For the text-containing cell, return its midpoint in (X, Y) coordinate format. 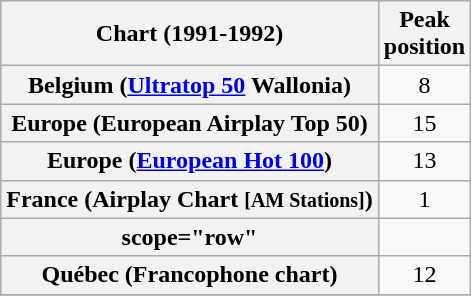
Peakposition (424, 34)
15 (424, 123)
scope="row" (190, 237)
Belgium (Ultratop 50 Wallonia) (190, 85)
8 (424, 85)
Europe (European Hot 100) (190, 161)
Europe (European Airplay Top 50) (190, 123)
Chart (1991-1992) (190, 34)
France (Airplay Chart [AM Stations]) (190, 199)
Québec (Francophone chart) (190, 275)
13 (424, 161)
1 (424, 199)
12 (424, 275)
